Return [x, y] of the center of cell containing provided text 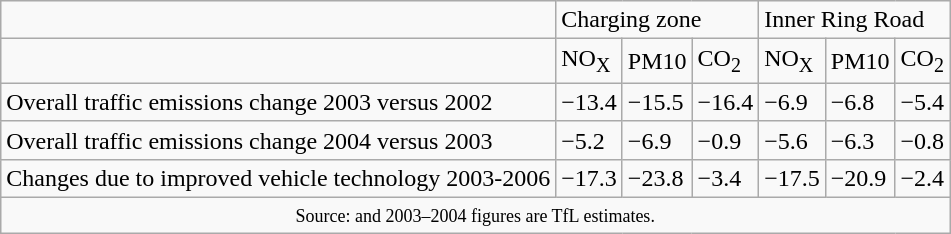
−6.3 [860, 140]
−20.9 [860, 178]
−5.6 [792, 140]
−0.8 [922, 140]
−2.4 [922, 178]
−0.9 [726, 140]
−17.3 [590, 178]
−16.4 [726, 102]
−5.4 [922, 102]
Source: and 2003–2004 figures are TfL estimates. [476, 215]
Overall traffic emissions change 2004 versus 2003 [278, 140]
Changes due to improved vehicle technology 2003-2006 [278, 178]
Overall traffic emissions change 2003 versus 2002 [278, 102]
−5.2 [590, 140]
−17.5 [792, 178]
−6.8 [860, 102]
−15.5 [657, 102]
−3.4 [726, 178]
−13.4 [590, 102]
Charging zone [658, 20]
Inner Ring Road [854, 20]
−23.8 [657, 178]
